Capture the cell that displays the provided text and extract its [X, Y] central coordinate. 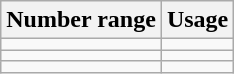
Usage [197, 20]
Number range [82, 20]
